Identify which cell holds the provided text, then report its [X, Y] central coordinate. 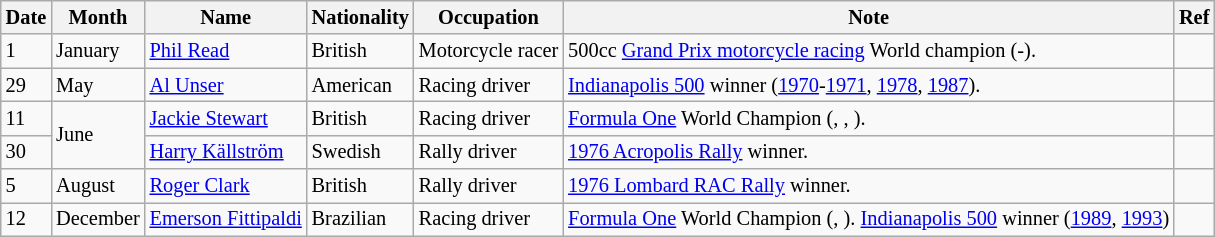
Month [98, 17]
12 [26, 219]
Date [26, 17]
Note [868, 17]
Al Unser [226, 85]
Formula One World Champion (, ). Indianapolis 500 winner (1989, 1993) [868, 219]
5 [26, 186]
Name [226, 17]
Formula One World Champion (, , ). [868, 118]
Roger Clark [226, 186]
1976 Lombard RAC Rally winner. [868, 186]
30 [26, 152]
Harry Källström [226, 152]
1976 Acropolis Rally winner. [868, 152]
Brazilian [360, 219]
500cc Grand Prix motorcycle racing World champion (-). [868, 51]
29 [26, 85]
Occupation [488, 17]
Nationality [360, 17]
Ref [1194, 17]
June [98, 134]
11 [26, 118]
Jackie Stewart [226, 118]
Indianapolis 500 winner (1970-1971, 1978, 1987). [868, 85]
1 [26, 51]
Motorcycle racer [488, 51]
Emerson Fittipaldi [226, 219]
May [98, 85]
December [98, 219]
August [98, 186]
American [360, 85]
Swedish [360, 152]
January [98, 51]
Phil Read [226, 51]
